Provide the (X, Y) coordinate of the cell's center where the given text is located.  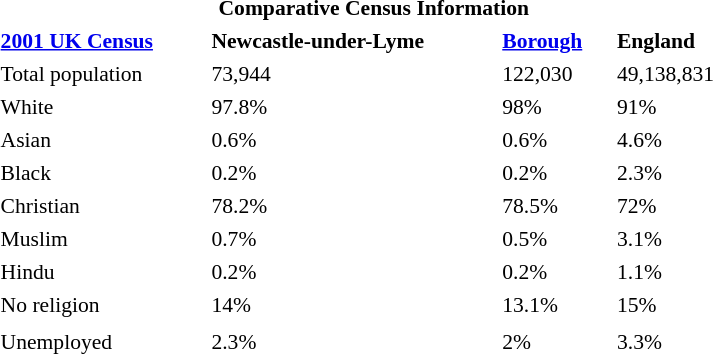
13.1% (556, 304)
0.5% (556, 238)
Borough (556, 40)
122,030 (556, 74)
78.2% (353, 206)
78.5% (556, 206)
Newcastle-under-Lyme (353, 40)
0.7% (353, 238)
98% (556, 106)
14% (353, 304)
97.8% (353, 106)
73,944 (353, 74)
